Extract the (X, Y) coordinate from the center of the cell holding the provided text.  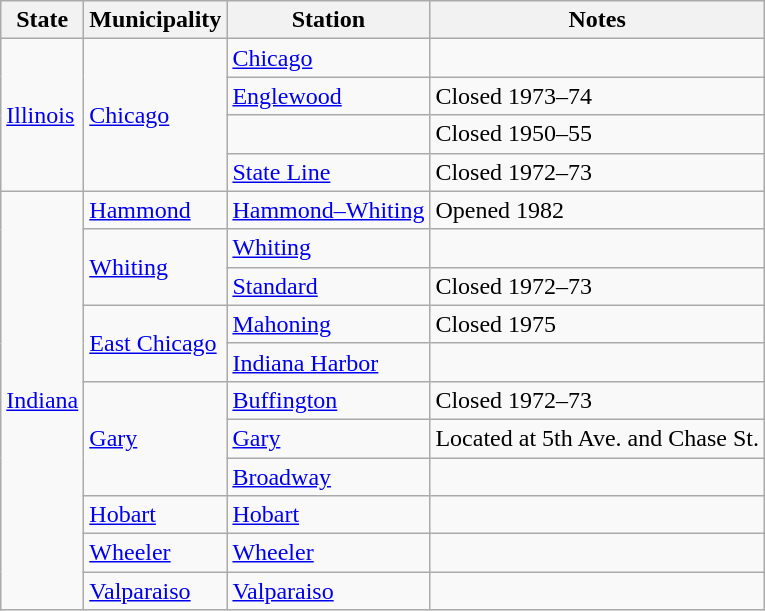
Closed 1975 (598, 324)
Standard (328, 286)
Indiana Harbor (328, 362)
Hammond–Whiting (328, 210)
Closed 1950–55 (598, 134)
Notes (598, 20)
Closed 1973–74 (598, 96)
Hammond (156, 210)
Illinois (42, 115)
Station (328, 20)
Buffington (328, 400)
Municipality (156, 20)
Opened 1982 (598, 210)
Mahoning (328, 324)
Broadway (328, 477)
Indiana (42, 400)
State (42, 20)
State Line (328, 172)
Englewood (328, 96)
East Chicago (156, 343)
Located at 5th Ave. and Chase St. (598, 438)
